Scan for the cell matching the given text and deliver its [X, Y] coordinate at center. 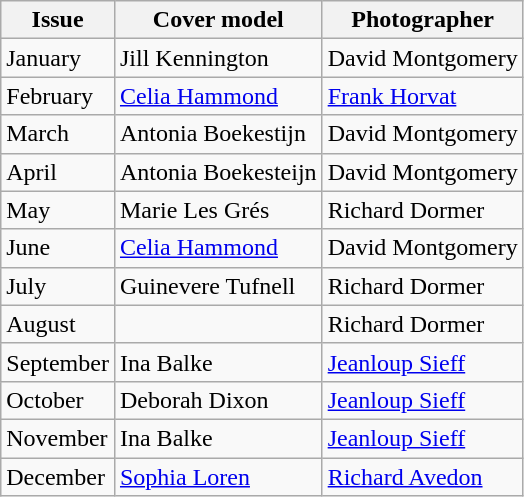
Sophia Loren [218, 477]
Marie Les Grés [218, 210]
Deborah Dixon [218, 400]
Antonia Boekestijn [218, 134]
June [58, 248]
March [58, 134]
Guinevere Tufnell [218, 286]
Photographer [422, 20]
January [58, 58]
July [58, 286]
Richard Avedon [422, 477]
September [58, 362]
August [58, 324]
April [58, 172]
October [58, 400]
Jill Kennington [218, 58]
December [58, 477]
November [58, 438]
Issue [58, 20]
Frank Horvat [422, 96]
Cover model [218, 20]
February [58, 96]
May [58, 210]
Antonia Boekesteijn [218, 172]
